Provide the [X, Y] coordinate of the cell's center where the given text is located.  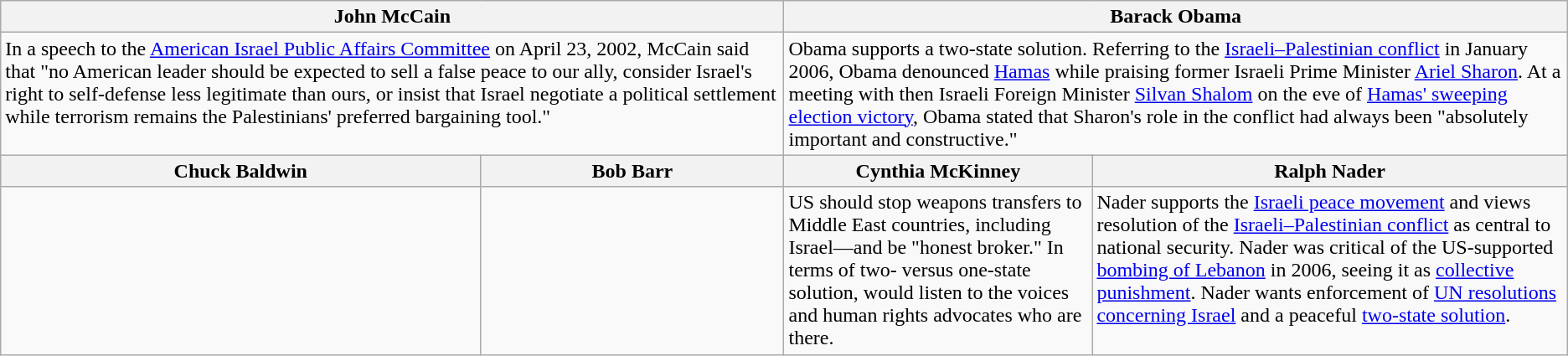
Cynthia McKinney [938, 171]
Barack Obama [1176, 17]
Bob Barr [632, 171]
Ralph Nader [1330, 171]
John McCain [392, 17]
Chuck Baldwin [241, 171]
